Pinpoint the cell where the given text exists, returning its [x, y] midpoint coordinate. 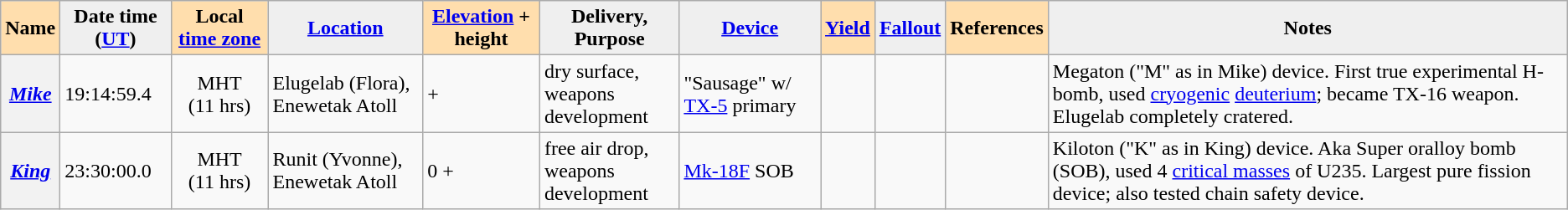
Megaton ("M" as in Mike) device. First true experimental H-bomb, used cryogenic deuterium; became TX-16 weapon. Elugelab completely cratered. [1308, 94]
Date time (UT) [116, 28]
Elugelab (Flora), Enewetak Atoll [345, 94]
"Sausage" w/ TX-5 primary [750, 94]
Local time zone [219, 28]
Runit (Yvonne), Enewetak Atoll [345, 171]
Location [345, 28]
References [997, 28]
23:30:00.0 [116, 171]
Device [750, 28]
Mk-18F SOB [750, 171]
Mike [30, 94]
Delivery,Purpose [609, 28]
Elevation + height [482, 28]
+ [482, 94]
free air drop,weapons development [609, 171]
19:14:59.4 [116, 94]
dry surface,weapons development [609, 94]
King [30, 171]
0 + [482, 171]
Notes [1308, 28]
Yield [848, 28]
Name [30, 28]
Fallout [910, 28]
